Scan for the cell matching the given text and deliver its [X, Y] coordinate at center. 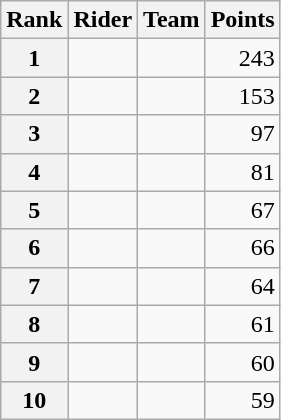
243 [242, 58]
67 [242, 210]
Points [242, 20]
59 [242, 400]
60 [242, 362]
4 [34, 172]
61 [242, 324]
10 [34, 400]
7 [34, 286]
97 [242, 134]
64 [242, 286]
2 [34, 96]
Rider [103, 20]
5 [34, 210]
3 [34, 134]
6 [34, 248]
81 [242, 172]
8 [34, 324]
153 [242, 96]
1 [34, 58]
Team [172, 20]
66 [242, 248]
9 [34, 362]
Rank [34, 20]
